Detect which cell encompasses the target text, then output its (X, Y) center coordinate. 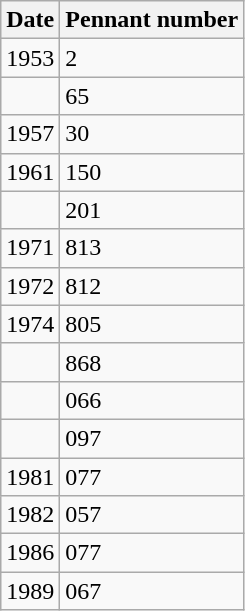
1972 (30, 286)
150 (152, 172)
1986 (30, 553)
057 (152, 515)
1982 (30, 515)
097 (152, 438)
813 (152, 248)
1971 (30, 248)
Date (30, 20)
65 (152, 96)
868 (152, 362)
066 (152, 400)
067 (152, 591)
812 (152, 286)
30 (152, 134)
1957 (30, 134)
1974 (30, 324)
Pennant number (152, 20)
1989 (30, 591)
805 (152, 324)
201 (152, 210)
1981 (30, 477)
2 (152, 58)
1953 (30, 58)
1961 (30, 172)
